Identify which cell holds the provided text, then report its [X, Y] central coordinate. 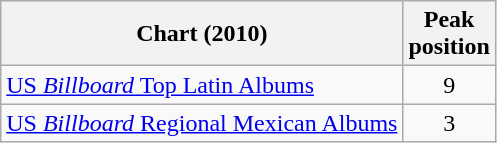
3 [449, 123]
Peakposition [449, 34]
9 [449, 85]
Chart (2010) [202, 34]
US Billboard Regional Mexican Albums [202, 123]
US Billboard Top Latin Albums [202, 85]
